Locate the cell with the specified text and output its (x, y) center coordinate. 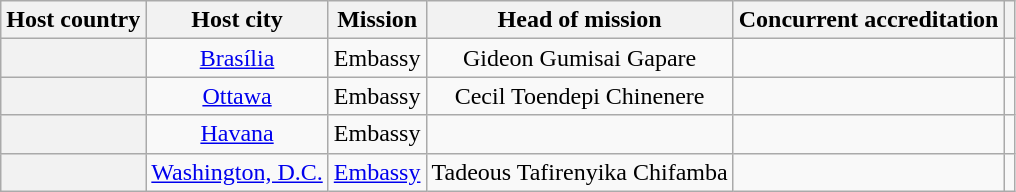
Tadeous Tafirenyika Chifamba (580, 172)
Host country (74, 20)
Ottawa (237, 96)
Concurrent accreditation (868, 20)
Mission (377, 20)
Washington, D.C. (237, 172)
Host city (237, 20)
Cecil Toendepi Chinenere (580, 96)
Brasília (237, 58)
Havana (237, 134)
Head of mission (580, 20)
Gideon Gumisai Gapare (580, 58)
